For the text-containing cell, return its midpoint in (X, Y) coordinate format. 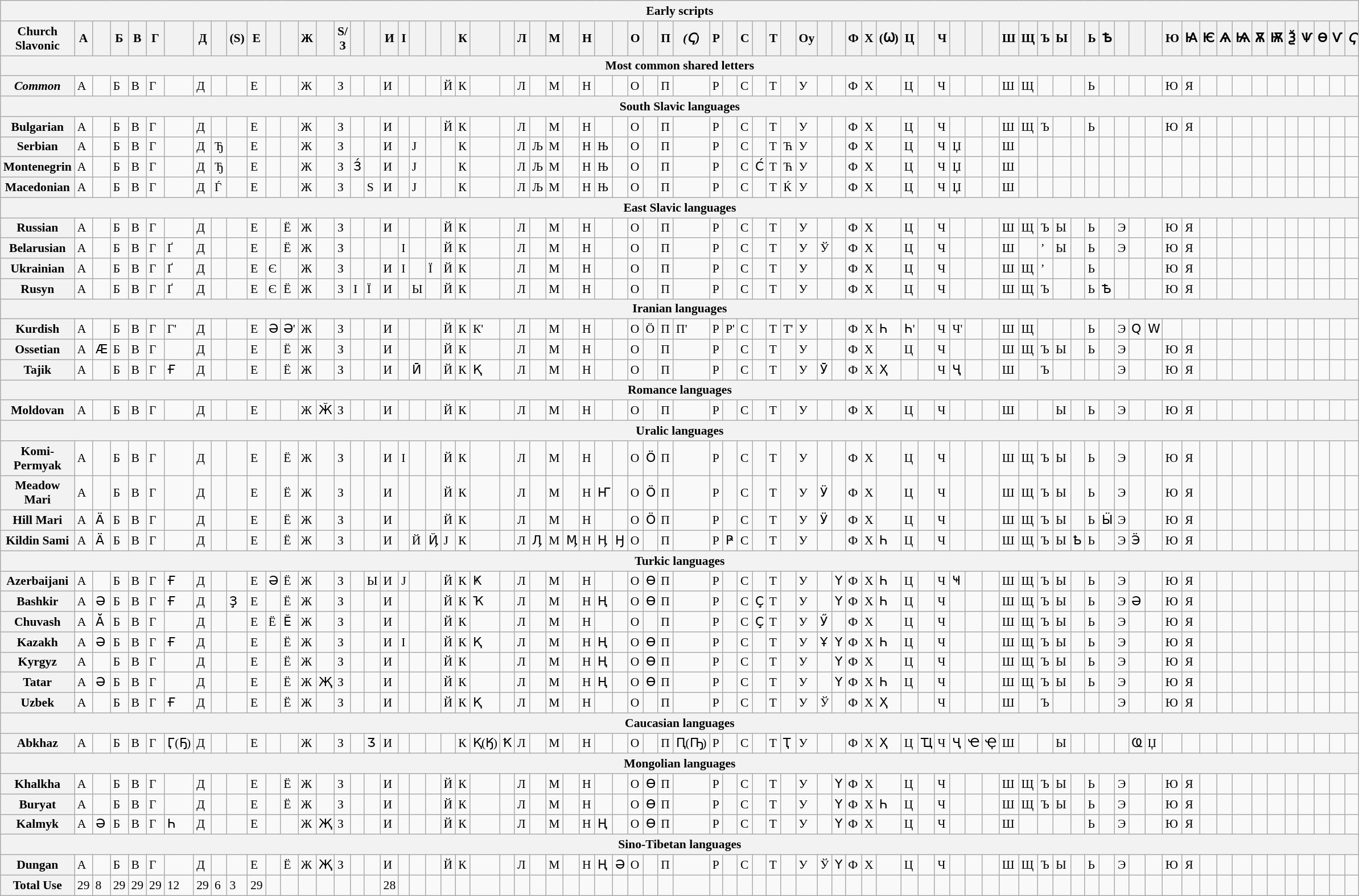
Ԝ (1154, 329)
Hill Mari (38, 521)
Т' (788, 329)
8 (101, 885)
Bulgarian (38, 127)
Ә' (289, 329)
Ҋ (434, 541)
Ukrainian (38, 269)
Ѱ (1306, 39)
Ӊ (603, 541)
Ꙗ (1191, 39)
Ӣ (418, 370)
Ч' (957, 329)
Macedonian (38, 188)
Ҍ (1078, 541)
Belarusian (38, 249)
(Ҁ) (691, 39)
Common (38, 86)
С́ (759, 167)
Ѕ (372, 188)
Ұ (824, 642)
Chuvash (38, 622)
Dungan (38, 865)
Ҏ (730, 541)
Kalmyk (38, 824)
Ѳ (1323, 39)
6 (219, 885)
Uzbek (38, 703)
Iranian languages (679, 309)
12 (179, 885)
Ҁ (1352, 39)
Moldovan (38, 411)
Ossetian (38, 350)
Ӎ (571, 541)
Ќ (788, 188)
Meadow Mari (38, 493)
Ԥ(Ҧ) (691, 744)
Ӗ (289, 622)
Tatar (38, 683)
Һ' (909, 329)
Turkic languages (679, 561)
Ӯ (824, 370)
Most common shared letters (679, 66)
К' (485, 329)
Ӑ (101, 622)
Ѕ/З (343, 39)
Uralic languages (679, 431)
Ӕ (101, 350)
Caucasian languages (679, 723)
Ѧ (1225, 39)
Komi-Permyak (38, 459)
Sino-Tibetan languages (679, 845)
East Slavic languages (679, 208)
Ҟ (508, 744)
Ӆ (537, 541)
Ҝ (485, 581)
Ҥ (603, 493)
Р' (730, 329)
3 (237, 885)
Ӂ (326, 411)
Kurdish (38, 329)
З́ (357, 167)
Russian (38, 228)
Kildin Sami (38, 541)
(Ѡ) (889, 39)
Abkhaz (38, 744)
П' (691, 329)
Ѥ (1208, 39)
Қ(Ӄ) (485, 744)
Khalkha (38, 784)
Ҿ (991, 744)
Ӹ (1107, 521)
Ѫ (1260, 39)
Tajik (38, 370)
Ѓ (219, 188)
Romance languages (679, 390)
Azerbaijani (38, 581)
Ѭ (1276, 39)
Ӡ (372, 744)
Kyrgyz (38, 662)
South Slavic languages (679, 106)
Total Use (38, 885)
(Ѕ) (237, 39)
Ӳ (824, 622)
Ҩ (1136, 744)
Ö (651, 329)
Ѯ (1292, 39)
Г' (179, 329)
Ҭ (788, 744)
Serbian (38, 147)
Ӈ (620, 541)
Buryat (38, 804)
Ҹ (957, 581)
Church Slavonic (38, 39)
Ҡ (485, 602)
Ҙ (237, 602)
Ѵ (1337, 39)
Ӭ (1136, 541)
Оу (807, 39)
Ҽ (974, 744)
Ҵ (926, 744)
Rusyn (38, 289)
Ԛ (1136, 329)
Kazakh (38, 642)
Early scripts (679, 11)
Montenegrin (38, 167)
Ӷ(Ҕ) (179, 744)
Bashkir (38, 602)
Ѩ (1242, 39)
28 (390, 885)
Mongolian languages (679, 764)
